Detect which cell encompasses the target text, then output its (x, y) center coordinate. 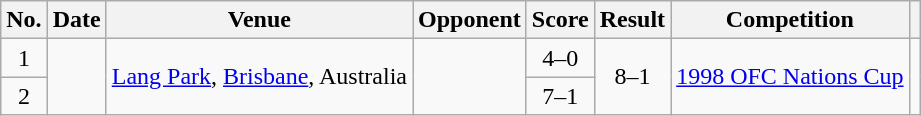
2 (24, 96)
Competition (790, 20)
1 (24, 58)
Opponent (470, 20)
Score (560, 20)
Date (76, 20)
No. (24, 20)
Venue (259, 20)
1998 OFC Nations Cup (790, 77)
4–0 (560, 58)
8–1 (632, 77)
7–1 (560, 96)
Lang Park, Brisbane, Australia (259, 77)
Result (632, 20)
